From the cell containing the given text, extract its center point as (X, Y) coordinate. 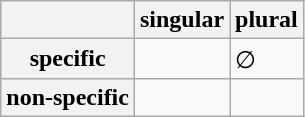
∅ (267, 59)
specific (68, 59)
non-specific (68, 97)
plural (267, 20)
singular (182, 20)
